Determine the [x, y] coordinate at the center of the cell enclosing the given text.  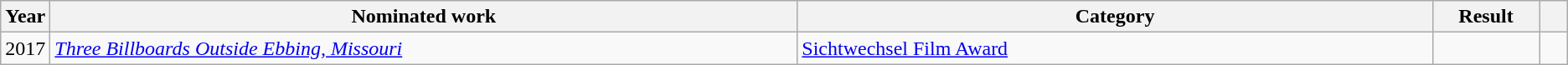
Sichtwechsel Film Award [1116, 48]
Year [25, 17]
2017 [25, 48]
Category [1116, 17]
Three Billboards Outside Ebbing, Missouri [424, 48]
Nominated work [424, 17]
Result [1486, 17]
